Return (X, Y) of the center of cell containing provided text 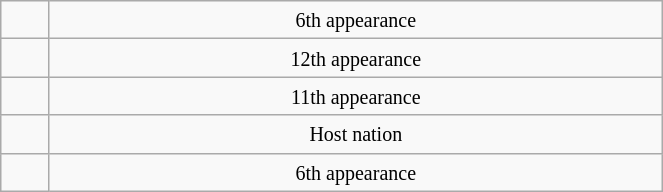
Host nation (356, 134)
11th appearance (356, 96)
12th appearance (356, 58)
